Pinpoint the cell where the given text exists, returning its [x, y] midpoint coordinate. 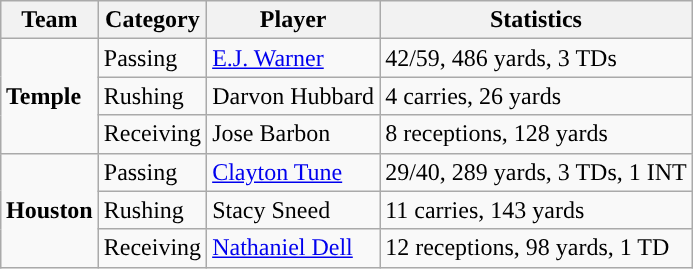
8 receptions, 128 yards [536, 134]
Statistics [536, 20]
29/40, 289 yards, 3 TDs, 1 INT [536, 172]
Category [152, 20]
Nathaniel Dell [294, 248]
Houston [49, 210]
42/59, 486 yards, 3 TDs [536, 58]
4 carries, 26 yards [536, 96]
Team [49, 20]
11 carries, 143 yards [536, 210]
E.J. Warner [294, 58]
Player [294, 20]
Stacy Sneed [294, 210]
Clayton Tune [294, 172]
Temple [49, 96]
12 receptions, 98 yards, 1 TD [536, 248]
Darvon Hubbard [294, 96]
Jose Barbon [294, 134]
